Capture the cell that displays the provided text and extract its (x, y) central coordinate. 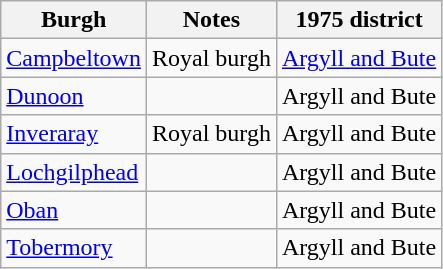
Inveraray (74, 134)
Burgh (74, 20)
Dunoon (74, 96)
Oban (74, 210)
Campbeltown (74, 58)
Notes (211, 20)
Tobermory (74, 248)
1975 district (358, 20)
Lochgilphead (74, 172)
